Scan for the cell matching the given text and deliver its (x, y) coordinate at center. 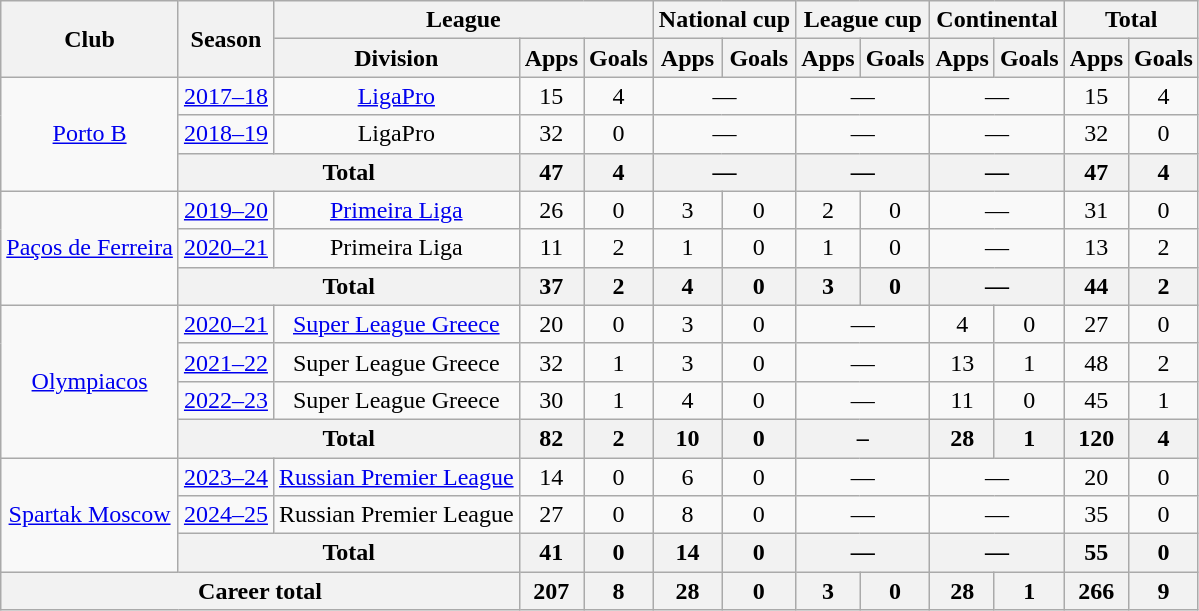
82 (551, 438)
207 (551, 591)
– (863, 438)
37 (551, 286)
Division (396, 58)
2022–23 (226, 400)
30 (551, 400)
2017–18 (226, 96)
Season (226, 39)
Career total (260, 591)
2023–24 (226, 477)
35 (1096, 515)
9 (1164, 591)
26 (551, 210)
Continental (997, 20)
Porto B (90, 134)
45 (1096, 400)
48 (1096, 362)
10 (687, 438)
Olympiacos (90, 381)
Spartak Moscow (90, 515)
120 (1096, 438)
44 (1096, 286)
2021–22 (226, 362)
2019–20 (226, 210)
2018–19 (226, 134)
2024–25 (226, 515)
55 (1096, 553)
Club (90, 39)
National cup (724, 20)
Paços de Ferreira (90, 248)
41 (551, 553)
31 (1096, 210)
266 (1096, 591)
League (463, 20)
League cup (863, 20)
6 (687, 477)
